Output the [x, y] coordinate of the center of the cell containing the given text.  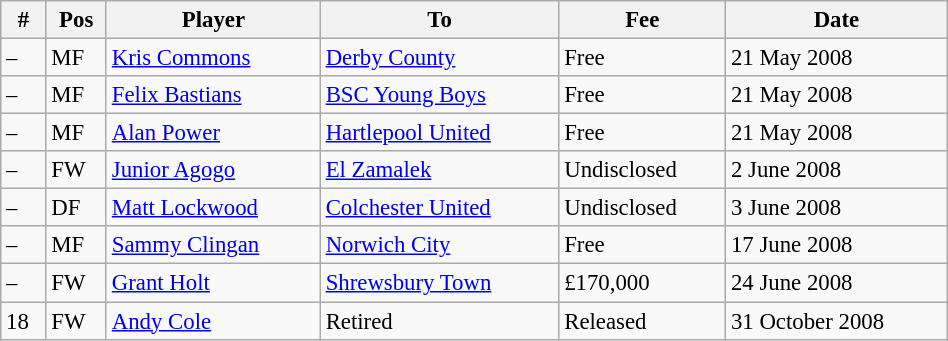
Matt Lockwood [213, 208]
2 June 2008 [837, 170]
Released [642, 321]
Sammy Clingan [213, 245]
DF [76, 208]
Norwich City [440, 245]
31 October 2008 [837, 321]
24 June 2008 [837, 283]
18 [24, 321]
Pos [76, 20]
Fee [642, 20]
BSC Young Boys [440, 95]
Colchester United [440, 208]
# [24, 20]
Grant Holt [213, 283]
Derby County [440, 58]
To [440, 20]
Date [837, 20]
Junior Agogo [213, 170]
Felix Bastians [213, 95]
Retired [440, 321]
Player [213, 20]
17 June 2008 [837, 245]
Andy Cole [213, 321]
3 June 2008 [837, 208]
Kris Commons [213, 58]
£170,000 [642, 283]
El Zamalek [440, 170]
Shrewsbury Town [440, 283]
Hartlepool United [440, 133]
Alan Power [213, 133]
